Capture the cell that displays the provided text and extract its (X, Y) central coordinate. 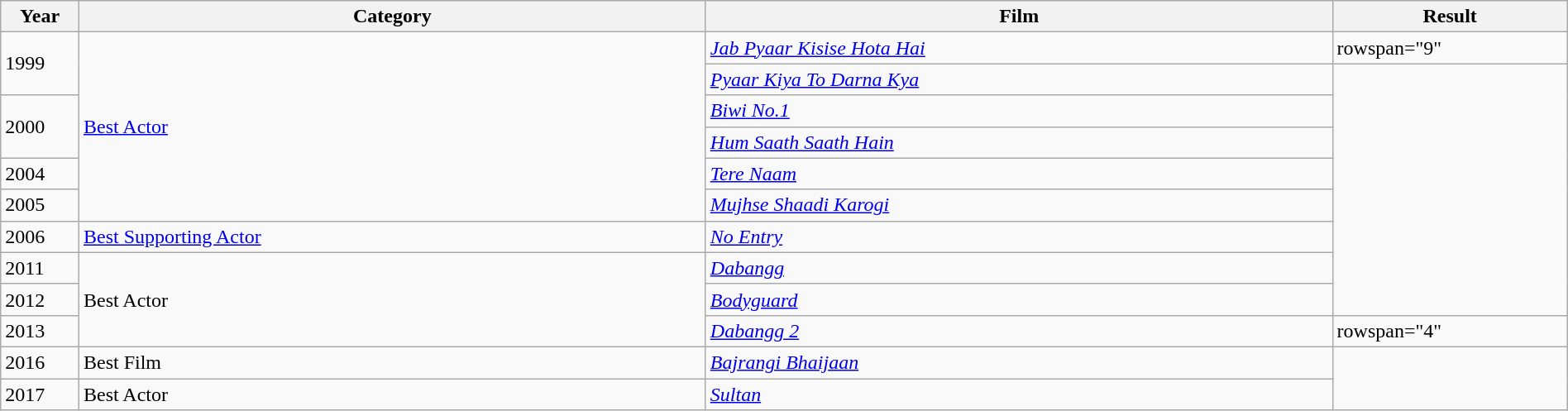
Biwi No.1 (1019, 111)
Year (40, 17)
No Entry (1019, 237)
Film (1019, 17)
2017 (40, 394)
Bajrangi Bhaijaan (1019, 362)
Best Film (392, 362)
2012 (40, 299)
Jab Pyaar Kisise Hota Hai (1019, 48)
Sultan (1019, 394)
Best Supporting Actor (392, 237)
Dabangg 2 (1019, 331)
2011 (40, 268)
rowspan="4" (1450, 331)
Tere Naam (1019, 174)
Dabangg (1019, 268)
2016 (40, 362)
Category (392, 17)
2000 (40, 127)
1999 (40, 64)
2013 (40, 331)
2005 (40, 205)
rowspan="9" (1450, 48)
Bodyguard (1019, 299)
Hum Saath Saath Hain (1019, 142)
Pyaar Kiya To Darna Kya (1019, 79)
Result (1450, 17)
2004 (40, 174)
2006 (40, 237)
Mujhse Shaadi Karogi (1019, 205)
